Find where the given text appears and provide that cell's center as [x, y] coordinate. 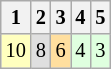
6 [61, 51]
2 [41, 17]
1 [16, 17]
10 [16, 51]
5 [100, 17]
8 [41, 51]
